From the cell containing the given text, extract its center point as (x, y) coordinate. 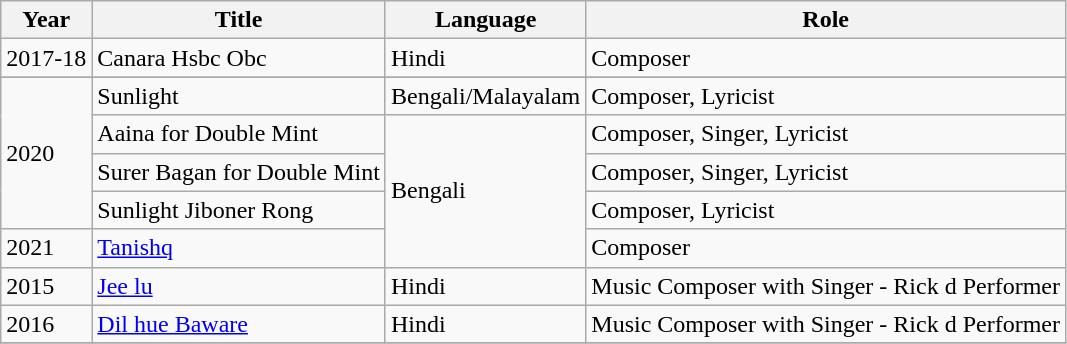
Sunlight (239, 96)
2020 (46, 153)
Sunlight Jiboner Rong (239, 210)
Bengali/Malayalam (485, 96)
2017-18 (46, 58)
2015 (46, 286)
Role (826, 20)
Aaina for Double Mint (239, 134)
Tanishq (239, 248)
Jee lu (239, 286)
2016 (46, 324)
Language (485, 20)
Surer Bagan for Double Mint (239, 172)
Title (239, 20)
2021 (46, 248)
Canara Hsbc Obc (239, 58)
Year (46, 20)
Dil hue Baware (239, 324)
Bengali (485, 191)
